Return [X, Y] of the center of cell containing provided text 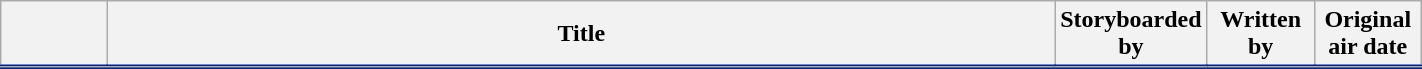
Storyboarded by [1131, 34]
Original air date [1368, 34]
Written by [1260, 34]
Title [582, 34]
